Identify which cell holds the provided text, then report its [x, y] central coordinate. 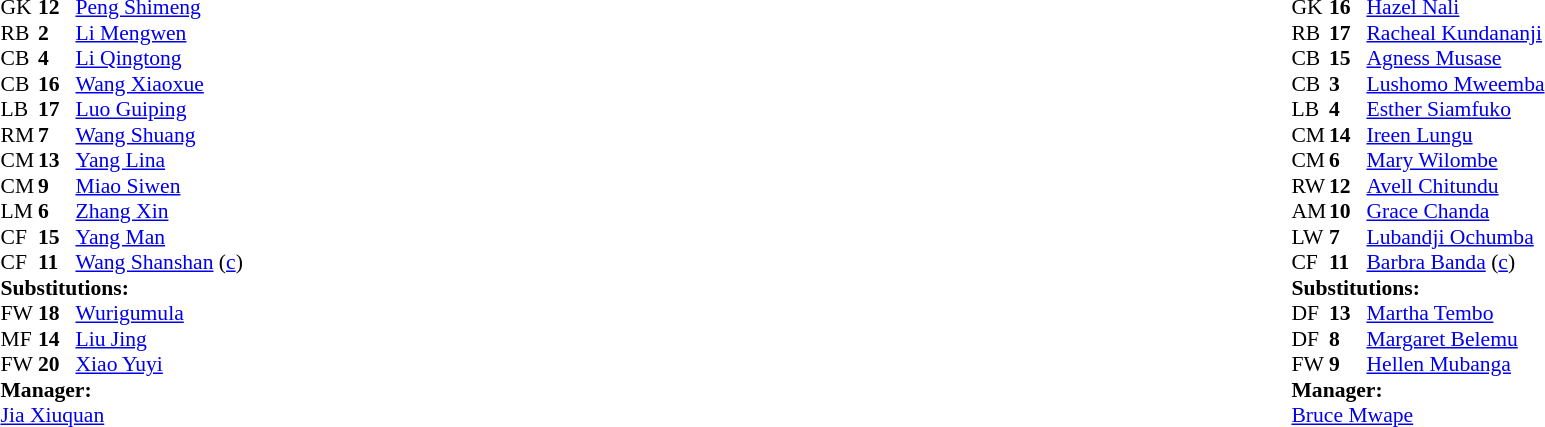
Luo Guiping [160, 109]
LW [1310, 237]
Yang Man [160, 237]
Grace Chanda [1455, 211]
Li Qingtong [160, 59]
RW [1310, 186]
Miao Siwen [160, 186]
10 [1348, 211]
RM [19, 135]
Lubandji Ochumba [1455, 237]
Barbra Banda (c) [1455, 263]
Yang Lina [160, 161]
Hellen Mubanga [1455, 365]
Martha Tembo [1455, 313]
Wang Shuang [160, 135]
AM [1310, 211]
Agness Musase [1455, 59]
MF [19, 339]
Ireen Lungu [1455, 135]
Wang Shanshan (c) [160, 263]
Avell Chitundu [1455, 186]
Mary Wilombe [1455, 161]
18 [57, 313]
8 [1348, 339]
Zhang Xin [160, 211]
16 [57, 84]
Xiao Yuyi [160, 365]
Racheal Kundananji [1455, 33]
Esther Siamfuko [1455, 109]
Lushomo Mweemba [1455, 84]
LM [19, 211]
3 [1348, 84]
12 [1348, 186]
Liu Jing [160, 339]
Wang Xiaoxue [160, 84]
2 [57, 33]
Wurigumula [160, 313]
Margaret Belemu [1455, 339]
Li Mengwen [160, 33]
20 [57, 365]
